Capture the cell that displays the provided text and extract its [x, y] central coordinate. 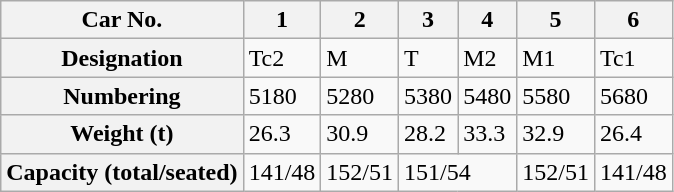
33.3 [488, 134]
5280 [360, 96]
Car No. [122, 20]
28.2 [428, 134]
26.3 [282, 134]
32.9 [556, 134]
5680 [633, 96]
26.4 [633, 134]
30.9 [360, 134]
Numbering [122, 96]
5580 [556, 96]
Designation [122, 58]
5 [556, 20]
Tc2 [282, 58]
3 [428, 20]
5480 [488, 96]
Weight (t) [122, 134]
T [428, 58]
5180 [282, 96]
151/54 [458, 172]
M [360, 58]
1 [282, 20]
M1 [556, 58]
2 [360, 20]
6 [633, 20]
Tc1 [633, 58]
Capacity (total/seated) [122, 172]
5380 [428, 96]
4 [488, 20]
M2 [488, 58]
